Detect which cell encompasses the target text, then output its (x, y) center coordinate. 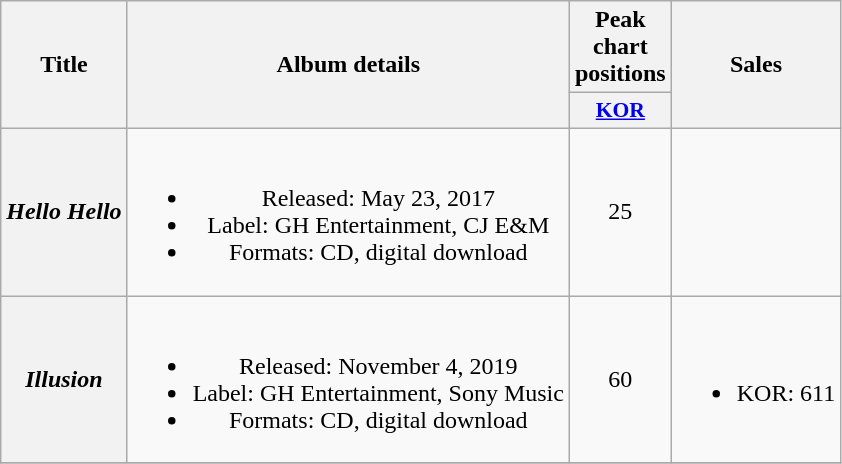
Sales (756, 65)
Peak chart positions (620, 47)
25 (620, 212)
Illusion (64, 380)
Album details (348, 65)
Title (64, 65)
KOR: 611 (756, 380)
Hello Hello (64, 212)
KOR (620, 111)
Released: May 23, 2017Label: GH Entertainment, CJ E&MFormats: CD, digital download (348, 212)
Released: November 4, 2019Label: GH Entertainment, Sony MusicFormats: CD, digital download (348, 380)
60 (620, 380)
